From the cell containing the given text, extract its center point as [X, Y] coordinate. 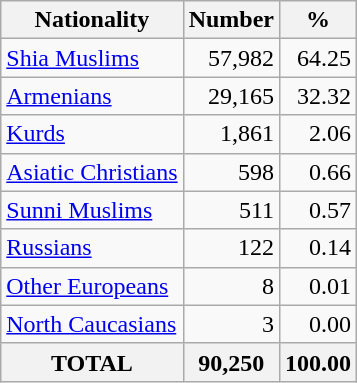
North Caucasians [92, 324]
TOTAL [92, 362]
0.57 [318, 210]
511 [231, 210]
% [318, 20]
1,861 [231, 134]
0.00 [318, 324]
90,250 [231, 362]
3 [231, 324]
2.06 [318, 134]
32.32 [318, 96]
Shia Muslims [92, 58]
Number [231, 20]
64.25 [318, 58]
8 [231, 286]
Russians [92, 248]
Other Europeans [92, 286]
Kurds [92, 134]
Asiatic Christians [92, 172]
100.00 [318, 362]
Armenians [92, 96]
Nationality [92, 20]
0.01 [318, 286]
57,982 [231, 58]
0.66 [318, 172]
122 [231, 248]
Sunni Muslims [92, 210]
0.14 [318, 248]
598 [231, 172]
29,165 [231, 96]
